Identify which cell holds the provided text, then report its [X, Y] central coordinate. 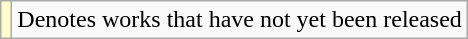
Denotes works that have not yet been released [240, 20]
